Return (x, y) of the center of cell containing provided text 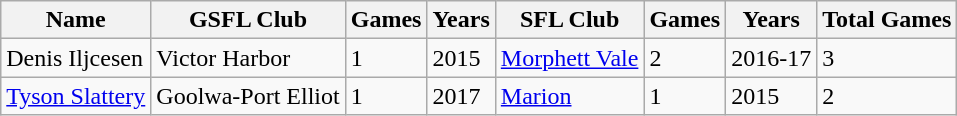
Goolwa-Port Elliot (248, 96)
Morphett Vale (570, 58)
Marion (570, 96)
Denis Iljcesen (76, 58)
SFL Club (570, 20)
2017 (461, 96)
2016-17 (772, 58)
Total Games (887, 20)
GSFL Club (248, 20)
3 (887, 58)
Name (76, 20)
Victor Harbor (248, 58)
Tyson Slattery (76, 96)
